Return [x, y] of the center of cell containing provided text 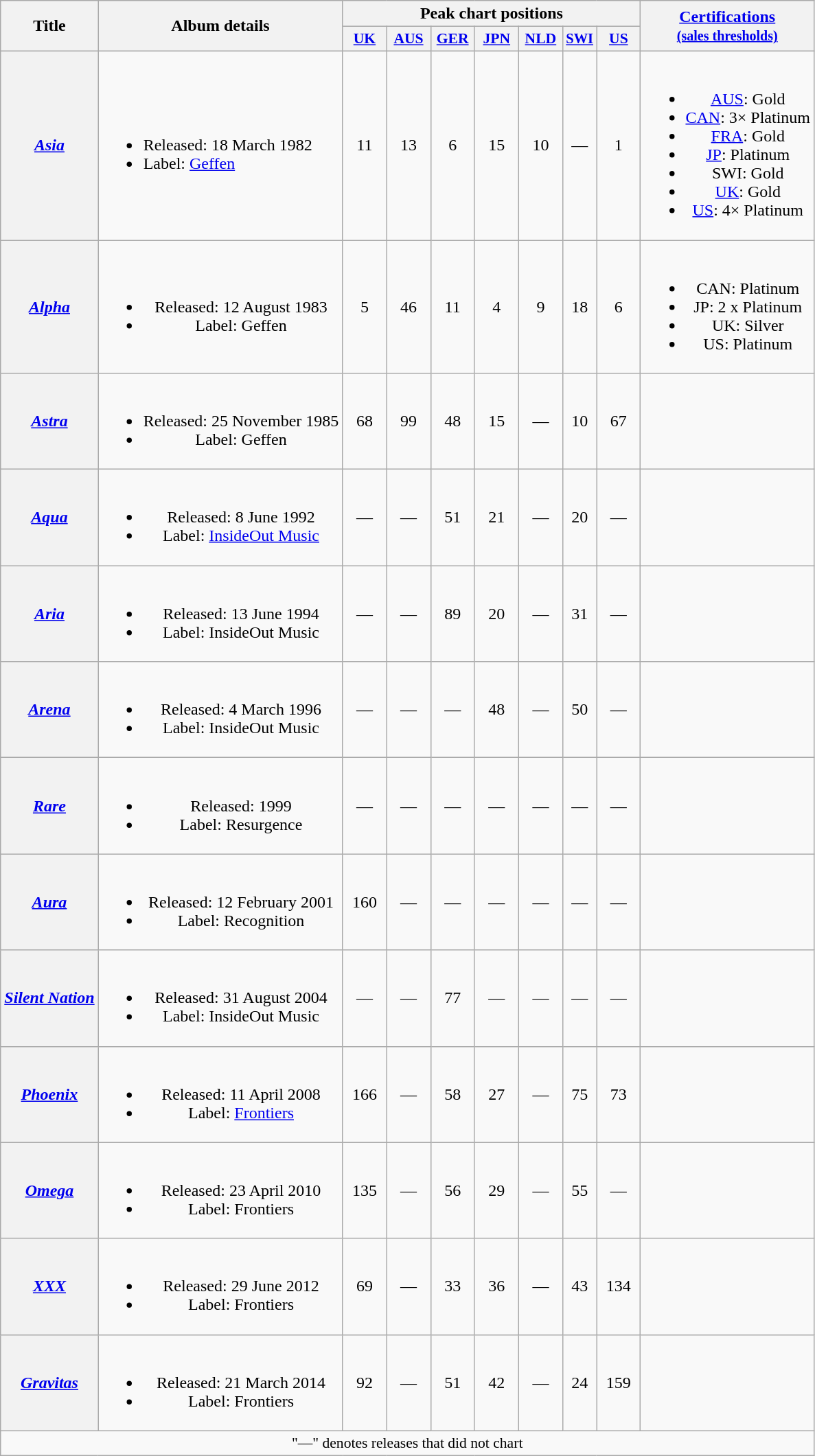
UK [365, 39]
Rare [49, 806]
Gravitas [49, 1383]
GER [452, 39]
Released: 31 August 2004Label: InsideOut Music [220, 998]
1 [619, 146]
77 [452, 998]
Phoenix [49, 1094]
33 [452, 1286]
46 [409, 307]
Released: 21 March 2014Label: Frontiers [220, 1383]
Arena [49, 710]
Released: 13 June 1994Label: InsideOut Music [220, 614]
Released: 23 April 2010Label: Frontiers [220, 1190]
US [619, 39]
Album details [220, 26]
55 [579, 1190]
Certifications(sales thresholds) [728, 26]
75 [579, 1094]
27 [496, 1094]
Released: 12 August 1983Label: Geffen [220, 307]
JPN [496, 39]
56 [452, 1190]
69 [365, 1286]
166 [365, 1094]
58 [452, 1094]
92 [365, 1383]
Released: 11 April 2008Label: Frontiers [220, 1094]
24 [579, 1383]
Released: 29 June 2012Label: Frontiers [220, 1286]
18 [579, 307]
Title [49, 26]
135 [365, 1190]
73 [619, 1094]
21 [496, 518]
Released: 8 June 1992Label: InsideOut Music [220, 518]
Asia [49, 146]
67 [619, 421]
29 [496, 1190]
43 [579, 1286]
XXX [49, 1286]
134 [619, 1286]
SWI [579, 39]
NLD [540, 39]
42 [496, 1383]
Released: 4 March 1996Label: InsideOut Music [220, 710]
Released: 1999Label: Resurgence [220, 806]
13 [409, 146]
Silent Nation [49, 998]
Released: 25 November 1985Label: Geffen [220, 421]
99 [409, 421]
Released: 18 March 1982Label: Geffen [220, 146]
Alpha [49, 307]
AUS [409, 39]
4 [496, 307]
Aqua [49, 518]
89 [452, 614]
AUS: GoldCAN: 3× PlatinumFRA: GoldJP: PlatinumSWI: GoldUK: GoldUS: 4× Platinum [728, 146]
31 [579, 614]
36 [496, 1286]
CAN: PlatinumJP: 2 x PlatinumUK: SilverUS: Platinum [728, 307]
Omega [49, 1190]
5 [365, 307]
50 [579, 710]
68 [365, 421]
"—" denotes releases that did not chart [408, 1443]
159 [619, 1383]
9 [540, 307]
Astra [49, 421]
Aura [49, 902]
Aria [49, 614]
Released: 12 February 2001Label: Recognition [220, 902]
Peak chart positions [492, 14]
160 [365, 902]
